From the cell containing the given text, extract its center point as [X, Y] coordinate. 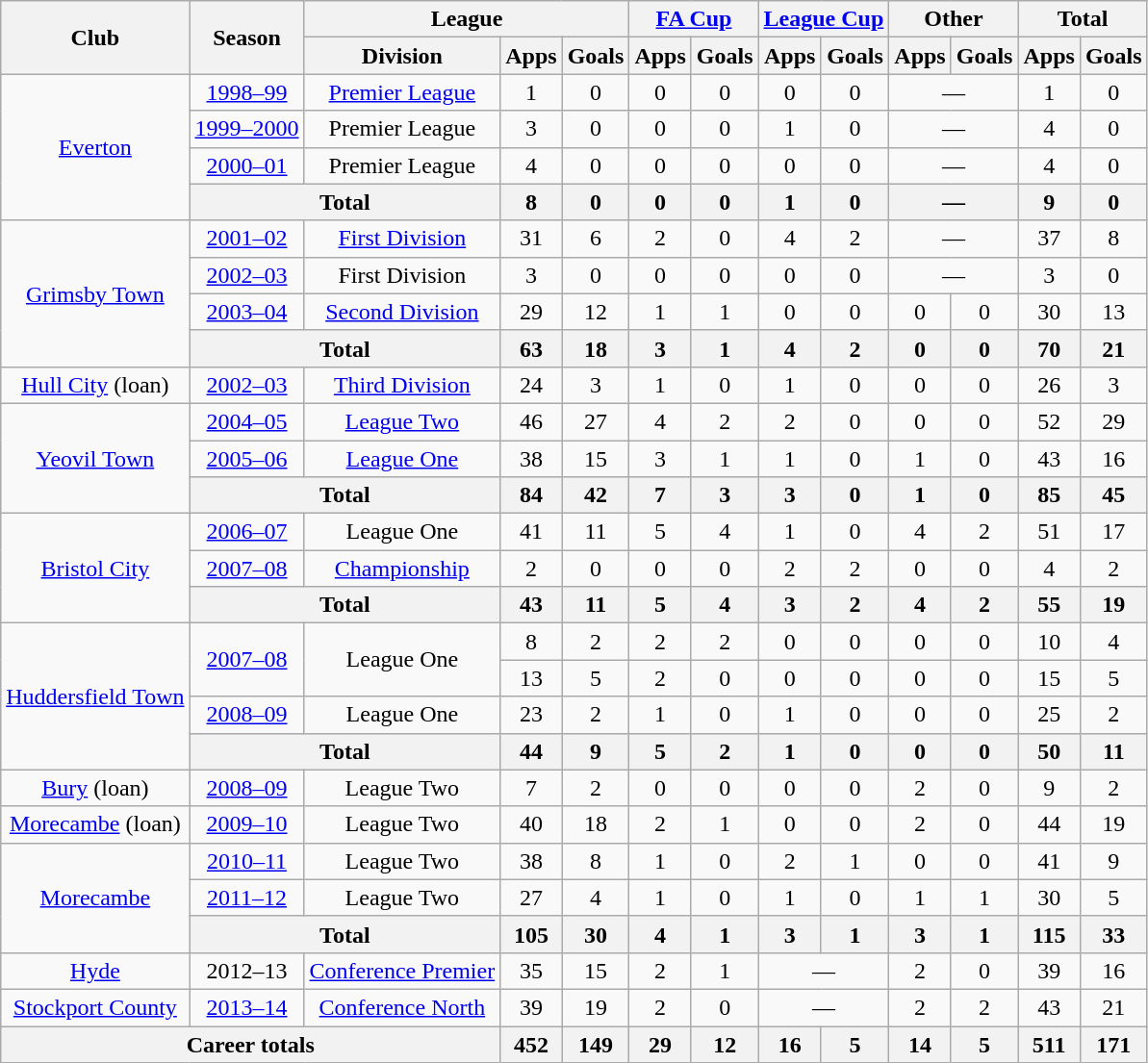
51 [1049, 532]
Second Division [402, 312]
Stockport County [95, 1007]
6 [596, 239]
171 [1113, 1044]
40 [531, 824]
Third Division [402, 385]
25 [1049, 715]
46 [531, 421]
55 [1049, 605]
2011–12 [246, 898]
23 [531, 715]
1998–99 [246, 92]
84 [531, 495]
2010–11 [246, 861]
14 [920, 1044]
Yeovil Town [95, 458]
Championship [402, 569]
Bury (loan) [95, 788]
Huddersfield Town [95, 696]
Bristol City [95, 569]
45 [1113, 495]
24 [531, 385]
35 [531, 971]
31 [531, 239]
70 [1049, 348]
17 [1113, 532]
Career totals [250, 1044]
Conference Premier [402, 971]
26 [1049, 385]
37 [1049, 239]
Grimsby Town [95, 293]
52 [1049, 421]
149 [596, 1044]
Division [402, 56]
33 [1113, 934]
Everton [95, 147]
Club [95, 38]
Morecambe (loan) [95, 824]
Hull City (loan) [95, 385]
105 [531, 934]
63 [531, 348]
452 [531, 1044]
Other [954, 19]
85 [1049, 495]
10 [1049, 642]
115 [1049, 934]
FA Cup [694, 19]
2012–13 [246, 971]
Morecambe [95, 898]
2009–10 [246, 824]
League [467, 19]
Hyde [95, 971]
2013–14 [246, 1007]
Conference North [402, 1007]
511 [1049, 1044]
2000–01 [246, 165]
2004–05 [246, 421]
42 [596, 495]
2006–07 [246, 532]
1999–2000 [246, 129]
Season [246, 38]
2001–02 [246, 239]
League Cup [824, 19]
50 [1049, 751]
2003–04 [246, 312]
2005–06 [246, 459]
